Pinpoint the cell where the given text exists, returning its (x, y) midpoint coordinate. 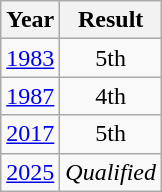
Result (111, 20)
Year (30, 20)
4th (111, 96)
2017 (30, 134)
Qualified (111, 172)
1987 (30, 96)
2025 (30, 172)
1983 (30, 58)
